Find where the given text appears and provide that cell's center as (x, y) coordinate. 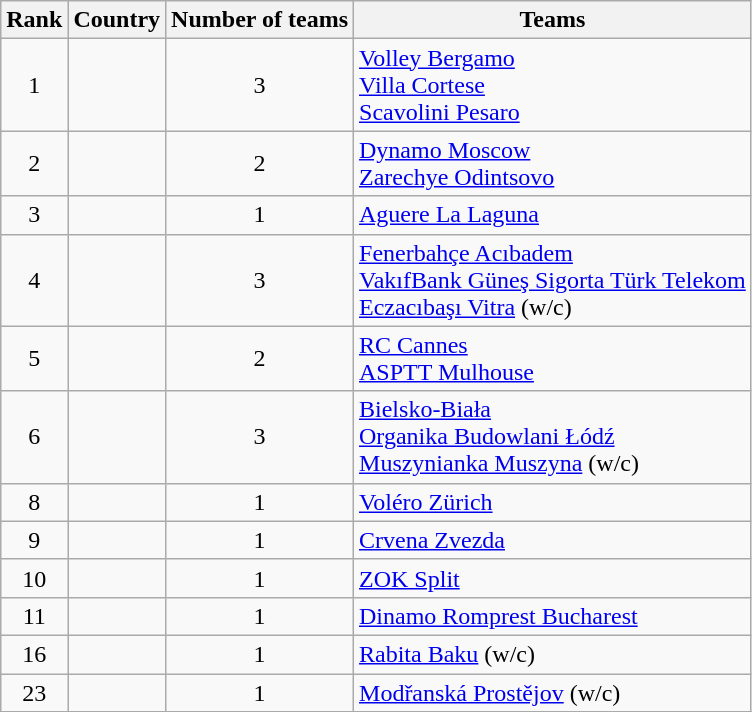
Bielsko-Biała Organika Budowlani Łódź Muszynianka Muszyna (w/c) (553, 437)
ZOK Split (553, 578)
Rabita Baku (w/c) (553, 654)
6 (34, 437)
Crvena Zvezda (553, 540)
16 (34, 654)
Rank (34, 20)
Voléro Zürich (553, 502)
Aguere La Laguna (553, 215)
10 (34, 578)
Volley Bergamo Villa Cortese Scavolini Pesaro (553, 85)
4 (34, 280)
RC Cannes ASPTT Mulhouse (553, 358)
9 (34, 540)
23 (34, 693)
8 (34, 502)
Dynamo Moscow Zarechye Odintsovo (553, 164)
Number of teams (260, 20)
11 (34, 616)
5 (34, 358)
Teams (553, 20)
Dinamo Romprest Bucharest (553, 616)
Country (117, 20)
Fenerbahçe Acıbadem VakıfBank Güneş Sigorta Türk Telekom Eczacıbaşı Vitra (w/c) (553, 280)
Modřanská Prostějov (w/c) (553, 693)
